Scan for the cell matching the given text and deliver its (x, y) coordinate at center. 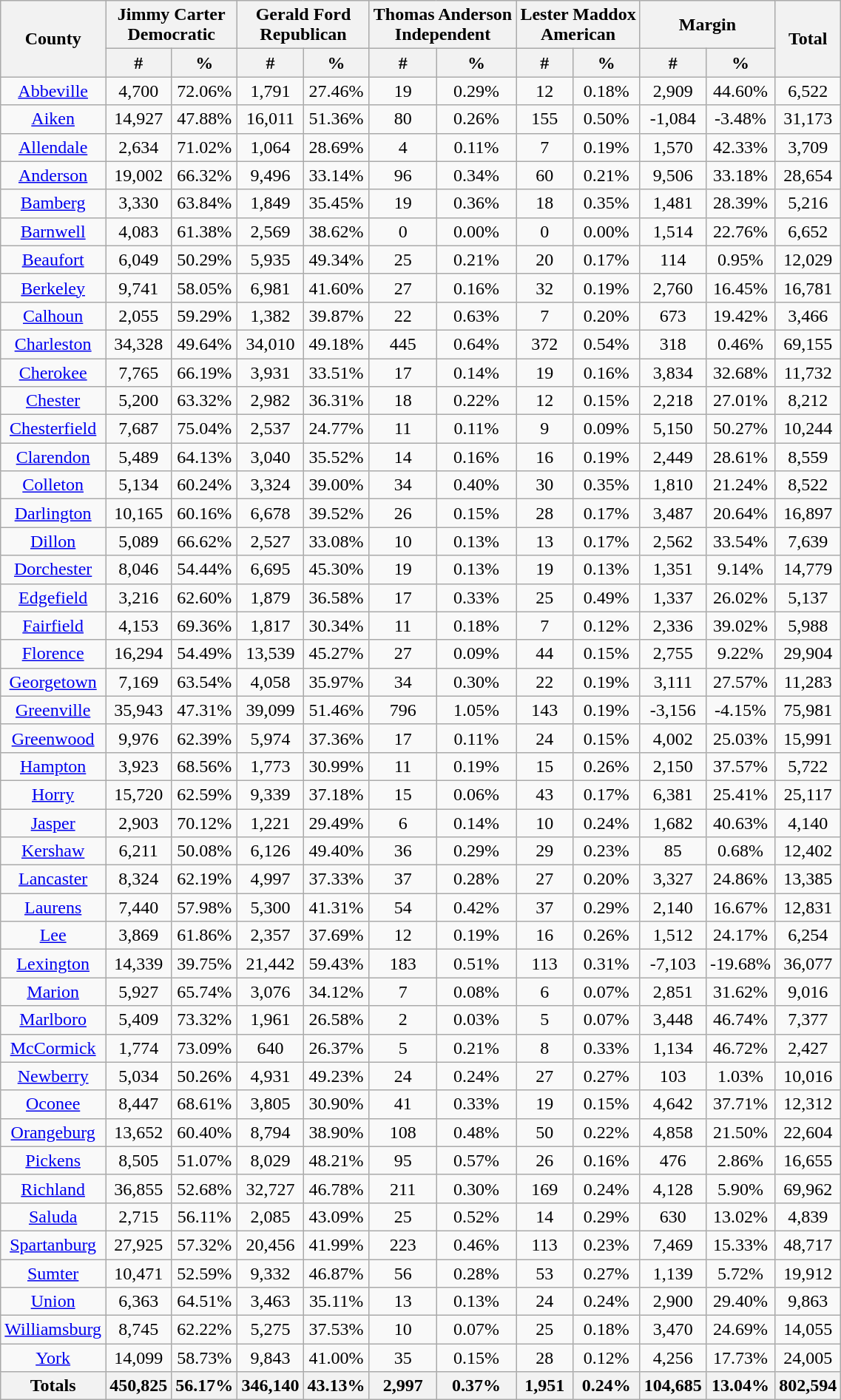
7,169 (139, 682)
Thomas AndersonIndependent (442, 25)
58.73% (204, 1358)
1,961 (271, 1020)
Pickens (53, 1160)
5.72% (740, 1273)
33.18% (740, 175)
25.41% (740, 794)
73.09% (204, 1048)
60 (544, 175)
68.61% (204, 1104)
Totals (53, 1386)
2,527 (271, 541)
5.90% (740, 1188)
Marlboro (53, 1020)
3,869 (139, 936)
Kershaw (53, 851)
6,049 (139, 260)
6,126 (271, 851)
85 (673, 851)
28,654 (808, 175)
22,604 (808, 1132)
15,991 (808, 738)
2,760 (673, 288)
8,559 (808, 457)
2,851 (673, 992)
49.40% (336, 851)
8,324 (139, 879)
30.99% (336, 766)
2,336 (673, 626)
5,489 (139, 457)
12,029 (808, 260)
62.59% (204, 794)
60.16% (204, 513)
5,089 (139, 541)
9,976 (139, 738)
35 (402, 1358)
43.13% (336, 1386)
Colleton (53, 485)
47.88% (204, 119)
2,537 (271, 429)
108 (402, 1132)
796 (402, 710)
450,825 (139, 1386)
1,570 (673, 147)
38.90% (336, 1132)
56.11% (204, 1217)
24,005 (808, 1358)
8,447 (139, 1104)
1,514 (673, 231)
3,463 (271, 1302)
11,283 (808, 682)
62.39% (204, 738)
4 (402, 147)
Jasper (53, 823)
0.51% (476, 964)
Margin (707, 25)
16,011 (271, 119)
6,363 (139, 1302)
Fairfield (53, 626)
21.50% (740, 1132)
5,150 (673, 429)
34.12% (336, 992)
1,817 (271, 626)
476 (673, 1160)
Spartanburg (53, 1245)
33.51% (336, 372)
56.17% (204, 1386)
20.64% (740, 513)
29.49% (336, 823)
73.32% (204, 1020)
50.29% (204, 260)
14,779 (808, 569)
2,715 (139, 1217)
445 (402, 344)
5,275 (271, 1330)
39,099 (271, 710)
52.68% (204, 1188)
7,377 (808, 1020)
33.08% (336, 541)
9.22% (740, 654)
3,487 (673, 513)
Lancaster (53, 879)
6,981 (271, 288)
14,099 (139, 1358)
19,002 (139, 175)
68.56% (204, 766)
24.69% (740, 1330)
95 (402, 1160)
17.73% (740, 1358)
Lee (53, 936)
57.98% (204, 907)
62.60% (204, 598)
32,727 (271, 1188)
3,931 (271, 372)
0.95% (740, 260)
Jimmy CarterDemocratic (172, 25)
29,904 (808, 654)
1.05% (476, 710)
4,002 (673, 738)
-1,084 (673, 119)
30.34% (336, 626)
4,058 (271, 682)
37.33% (336, 879)
49.64% (204, 344)
9,332 (271, 1273)
0.08% (476, 992)
24.77% (336, 429)
Aiken (53, 119)
37.71% (740, 1104)
26.37% (336, 1048)
7,469 (673, 1245)
43 (544, 794)
30.90% (336, 1104)
Hampton (53, 766)
Chesterfield (53, 429)
66.32% (204, 175)
1,774 (139, 1048)
Sumter (53, 1273)
21.24% (740, 485)
5,200 (139, 401)
35.45% (336, 203)
Allendale (53, 147)
16,781 (808, 288)
64.51% (204, 1302)
41.00% (336, 1358)
9,496 (271, 175)
43.09% (336, 1217)
4,256 (673, 1358)
63.84% (204, 203)
Bamberg (53, 203)
2,055 (139, 316)
16.67% (740, 907)
35.52% (336, 457)
169 (544, 1188)
-4.15% (740, 710)
2,449 (673, 457)
0.68% (740, 851)
27.01% (740, 401)
-7,103 (673, 964)
33.54% (740, 541)
60.24% (204, 485)
-3,156 (673, 710)
2,982 (271, 401)
9,506 (673, 175)
2,140 (673, 907)
2,909 (673, 91)
60.40% (204, 1132)
41.31% (336, 907)
Gerald FordRepublican (303, 25)
4,128 (673, 1188)
1,879 (271, 598)
25.03% (740, 738)
51.07% (204, 1160)
3,324 (271, 485)
50.26% (204, 1076)
3,111 (673, 682)
Berkeley (53, 288)
Clarendon (53, 457)
5,722 (808, 766)
35,943 (139, 710)
183 (402, 964)
39.00% (336, 485)
4,997 (271, 879)
50.27% (740, 429)
Lester MaddoxAmerican (578, 25)
46.74% (740, 1020)
9,339 (271, 794)
66.62% (204, 541)
1,064 (271, 147)
10,016 (808, 1076)
0.50% (607, 119)
45.30% (336, 569)
13.02% (740, 1217)
32.68% (740, 372)
11,732 (808, 372)
69,962 (808, 1188)
48.21% (336, 1160)
34,328 (139, 344)
4,700 (139, 91)
39.52% (336, 513)
3,448 (673, 1020)
8,522 (808, 485)
16.45% (740, 288)
0.06% (476, 794)
0.63% (476, 316)
7,765 (139, 372)
53 (544, 1273)
34,010 (271, 344)
3,466 (808, 316)
96 (402, 175)
2,903 (139, 823)
57.32% (204, 1245)
8,212 (808, 401)
1,337 (673, 598)
37.36% (336, 738)
1,849 (271, 203)
59.43% (336, 964)
0.52% (476, 1217)
52.59% (204, 1273)
673 (673, 316)
155 (544, 119)
2,755 (673, 654)
36.31% (336, 401)
26.58% (336, 1020)
0.57% (476, 1160)
Dorchester (53, 569)
Georgetown (53, 682)
14,339 (139, 964)
Cherokee (53, 372)
6,522 (808, 91)
36.58% (336, 598)
Florence (53, 654)
6,695 (271, 569)
8,046 (139, 569)
4,642 (673, 1104)
0.54% (607, 344)
802,594 (808, 1386)
44 (544, 654)
13.04% (740, 1386)
104,685 (673, 1386)
12,831 (808, 907)
4,839 (808, 1217)
20,456 (271, 1245)
75.04% (204, 429)
75,981 (808, 710)
Darlington (53, 513)
211 (402, 1188)
21,442 (271, 964)
2,997 (402, 1386)
37.69% (336, 936)
70.12% (204, 823)
9,016 (808, 992)
Calhoun (53, 316)
103 (673, 1076)
Dillon (53, 541)
1,512 (673, 936)
Total (808, 38)
35.97% (336, 682)
Laurens (53, 907)
33.14% (336, 175)
56 (402, 1273)
Orangeburg (53, 1132)
2,634 (139, 147)
13,539 (271, 654)
1,351 (673, 569)
Greenville (53, 710)
37.57% (740, 766)
4,858 (673, 1132)
6,254 (808, 936)
5,927 (139, 992)
32 (544, 288)
5,216 (808, 203)
3,330 (139, 203)
9,741 (139, 288)
3,327 (673, 879)
5,034 (139, 1076)
Anderson (53, 175)
372 (544, 344)
62.22% (204, 1330)
12,312 (808, 1104)
County (53, 38)
5,974 (271, 738)
1.03% (740, 1076)
Charleston (53, 344)
1,810 (673, 485)
28.39% (740, 203)
346,140 (271, 1386)
27,925 (139, 1245)
8 (544, 1048)
1,221 (271, 823)
3,805 (271, 1104)
0.42% (476, 907)
44.60% (740, 91)
3,470 (673, 1330)
4,140 (808, 823)
46.72% (740, 1048)
31.62% (740, 992)
York (53, 1358)
36,855 (139, 1188)
49.23% (336, 1076)
46.78% (336, 1188)
4,153 (139, 626)
0.64% (476, 344)
64.13% (204, 457)
Union (53, 1302)
45.27% (336, 654)
39.87% (336, 316)
16,294 (139, 654)
7,639 (808, 541)
-19.68% (740, 964)
50.08% (204, 851)
4,083 (139, 231)
14,055 (808, 1330)
49.34% (336, 260)
50 (544, 1132)
6,652 (808, 231)
5,935 (271, 260)
630 (673, 1217)
2,150 (673, 766)
3,709 (808, 147)
46.87% (336, 1273)
24.17% (740, 936)
48,717 (808, 1245)
41.99% (336, 1245)
2,085 (271, 1217)
114 (673, 260)
27.57% (740, 682)
1,951 (544, 1386)
2.86% (740, 1160)
-3.48% (740, 119)
16,655 (808, 1160)
19,912 (808, 1273)
223 (402, 1245)
25,117 (808, 794)
9.14% (740, 569)
61.86% (204, 936)
63.32% (204, 401)
8,505 (139, 1160)
36 (402, 851)
6,211 (139, 851)
Horry (53, 794)
143 (544, 710)
1,682 (673, 823)
Williamsburg (53, 1330)
47.31% (204, 710)
Marion (53, 992)
66.19% (204, 372)
15,720 (139, 794)
8,029 (271, 1160)
4,931 (271, 1076)
3,076 (271, 992)
McCormick (53, 1048)
37.18% (336, 794)
3,216 (139, 598)
Chester (53, 401)
2,357 (271, 936)
16,897 (808, 513)
61.38% (204, 231)
Beaufort (53, 260)
5,988 (808, 626)
8,794 (271, 1132)
0.31% (607, 964)
Barnwell (53, 231)
0.34% (476, 175)
6,678 (271, 513)
51.36% (336, 119)
1,134 (673, 1048)
5,137 (808, 598)
Newberry (53, 1076)
41 (402, 1104)
62.19% (204, 879)
9,843 (271, 1358)
27.46% (336, 91)
3,834 (673, 372)
71.02% (204, 147)
1,382 (271, 316)
15.33% (740, 1245)
54 (402, 907)
2,218 (673, 401)
35.11% (336, 1302)
72.06% (204, 91)
59.29% (204, 316)
9 (544, 429)
1,773 (271, 766)
6,381 (673, 794)
7,687 (139, 429)
20 (544, 260)
69.36% (204, 626)
Richland (53, 1188)
1,139 (673, 1273)
0.37% (476, 1386)
10,165 (139, 513)
22.76% (740, 231)
2 (402, 1020)
Abbeville (53, 91)
37.53% (336, 1330)
0.40% (476, 485)
14,927 (139, 119)
3,040 (271, 457)
51.46% (336, 710)
0.36% (476, 203)
Oconee (53, 1104)
2,569 (271, 231)
Saluda (53, 1217)
0.49% (607, 598)
3,923 (139, 766)
69,155 (808, 344)
1,791 (271, 91)
Lexington (53, 964)
7,440 (139, 907)
40.63% (740, 823)
39.75% (204, 964)
640 (271, 1048)
Edgefield (53, 598)
19.42% (740, 316)
26.02% (740, 598)
8,745 (139, 1330)
5,409 (139, 1020)
28.69% (336, 147)
5,300 (271, 907)
12,402 (808, 851)
13,385 (808, 879)
54.49% (204, 654)
28.61% (740, 457)
39.02% (740, 626)
13,652 (139, 1132)
38.62% (336, 231)
36,077 (808, 964)
24.86% (740, 879)
9,863 (808, 1302)
58.05% (204, 288)
5,134 (139, 485)
2,427 (808, 1048)
42.33% (740, 147)
29.40% (740, 1302)
2,900 (673, 1302)
318 (673, 344)
10,471 (139, 1273)
30 (544, 485)
54.44% (204, 569)
2,562 (673, 541)
65.74% (204, 992)
10,244 (808, 429)
63.54% (204, 682)
0.03% (476, 1020)
80 (402, 119)
49.18% (336, 344)
0.48% (476, 1132)
31,173 (808, 119)
Greenwood (53, 738)
41.60% (336, 288)
1,481 (673, 203)
29 (544, 851)
